Determine the (x, y) coordinate at the center of the cell enclosing the given text.  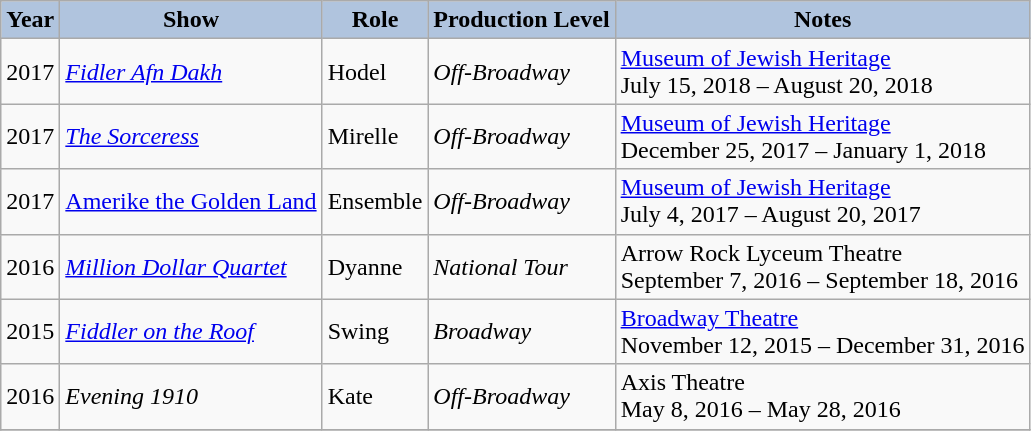
Museum of Jewish HeritageJuly 15, 2018 – August 20, 2018 (822, 72)
Museum of Jewish HeritageDecember 25, 2017 – January 1, 2018 (822, 136)
Show (191, 20)
Mirelle (375, 136)
Kate (375, 396)
Million Dollar Quartet (191, 266)
Museum of Jewish HeritageJuly 4, 2017 – August 20, 2017 (822, 202)
Fidler Afn Dakh (191, 72)
Fiddler on the Roof (191, 332)
Notes (822, 20)
The Sorceress (191, 136)
Hodel (375, 72)
Year (30, 20)
Ensemble (375, 202)
Broadway Theatre November 12, 2015 – December 31, 2016 (822, 332)
Role (375, 20)
Dyanne (375, 266)
National Tour (522, 266)
Amerike the Golden Land (191, 202)
Arrow Rock Lyceum Theatre September 7, 2016 – September 18, 2016 (822, 266)
Axis Theatre May 8, 2016 – May 28, 2016 (822, 396)
Swing (375, 332)
Broadway (522, 332)
2015 (30, 332)
Evening 1910 (191, 396)
Production Level (522, 20)
